Pinpoint the cell where the given text exists, returning its [X, Y] midpoint coordinate. 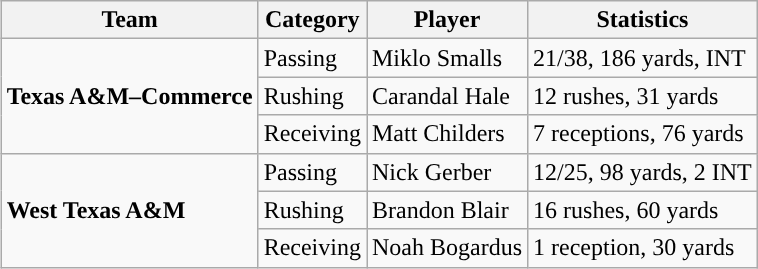
Player [446, 20]
21/38, 186 yards, INT [643, 58]
Nick Gerber [446, 172]
Matt Childers [446, 134]
12 rushes, 31 yards [643, 96]
Category [312, 20]
Team [130, 20]
7 receptions, 76 yards [643, 134]
Brandon Blair [446, 210]
West Texas A&M [130, 210]
Statistics [643, 20]
12/25, 98 yards, 2 INT [643, 172]
Carandal Hale [446, 96]
Texas A&M–Commerce [130, 96]
16 rushes, 60 yards [643, 210]
Noah Bogardus [446, 248]
Miklo Smalls [446, 58]
1 reception, 30 yards [643, 248]
